Output the (X, Y) coordinate of the center of the cell containing the given text.  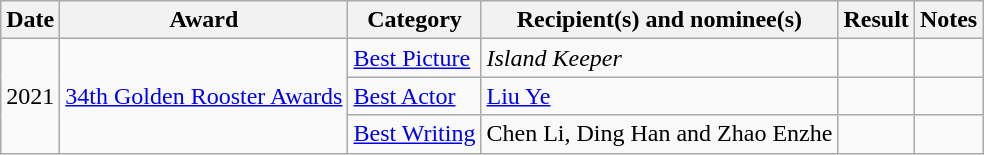
2021 (30, 96)
Award (204, 20)
34th Golden Rooster Awards (204, 96)
Result (876, 20)
Best Picture (414, 58)
Notes (948, 20)
Island Keeper (660, 58)
Date (30, 20)
Best Actor (414, 96)
Chen Li, Ding Han and Zhao Enzhe (660, 134)
Best Writing (414, 134)
Liu Ye (660, 96)
Recipient(s) and nominee(s) (660, 20)
Category (414, 20)
